For the text-containing cell, return its midpoint in (X, Y) coordinate format. 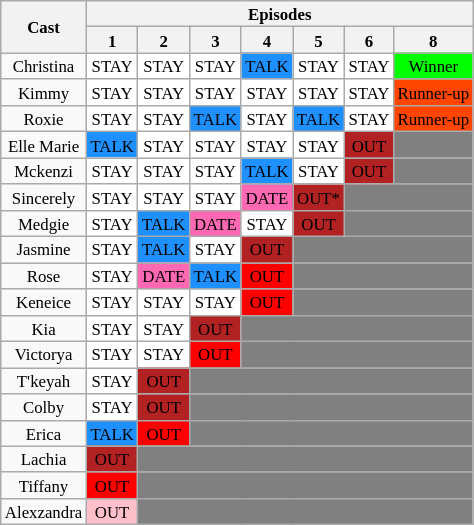
Rose (44, 276)
Winner (433, 66)
Jasmine (44, 250)
Lachia (44, 459)
Cast (44, 27)
OUT* (319, 197)
Episodes (280, 14)
Sincerely (44, 197)
Elle Marie (44, 145)
Colby (44, 407)
Mckenzi (44, 171)
Erica (44, 433)
3 (216, 40)
Keneice (44, 302)
1 (112, 40)
Christina (44, 66)
Victorya (44, 355)
Alexzandra (44, 512)
T'keyah (44, 381)
Tiffany (44, 486)
Kimmy (44, 93)
2 (164, 40)
8 (433, 40)
Kia (44, 328)
Medgie (44, 224)
6 (368, 40)
5 (319, 40)
4 (267, 40)
Roxie (44, 119)
